Detect which cell encompasses the target text, then output its [x, y] center coordinate. 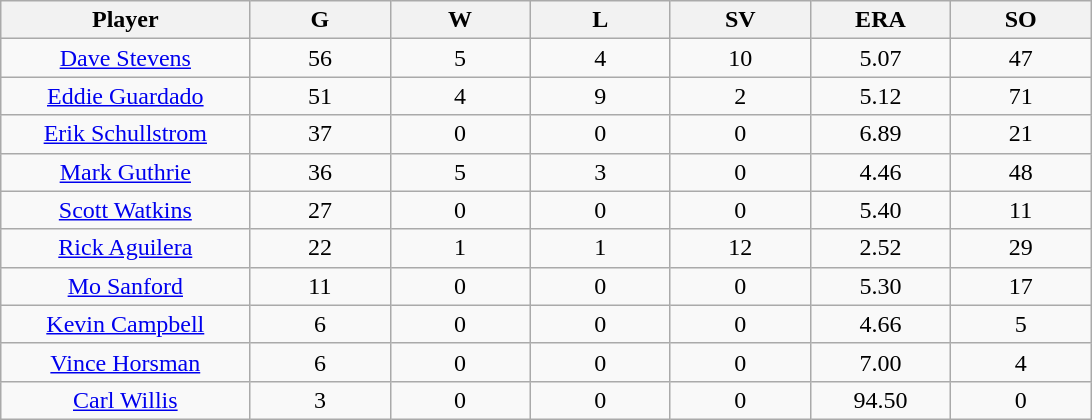
SO [1021, 20]
5.07 [880, 58]
17 [1021, 286]
Erik Schullstrom [126, 134]
Scott Watkins [126, 210]
94.50 [880, 400]
7.00 [880, 362]
5.30 [880, 286]
48 [1021, 172]
29 [1021, 248]
L [600, 20]
47 [1021, 58]
9 [600, 96]
51 [320, 96]
G [320, 20]
Mo Sanford [126, 286]
SV [740, 20]
71 [1021, 96]
5.40 [880, 210]
5.12 [880, 96]
Mark Guthrie [126, 172]
37 [320, 134]
4.66 [880, 324]
27 [320, 210]
Dave Stevens [126, 58]
21 [1021, 134]
6.89 [880, 134]
2 [740, 96]
ERA [880, 20]
Eddie Guardado [126, 96]
2.52 [880, 248]
W [460, 20]
4.46 [880, 172]
36 [320, 172]
56 [320, 58]
22 [320, 248]
Player [126, 20]
Kevin Campbell [126, 324]
10 [740, 58]
Vince Horsman [126, 362]
Carl Willis [126, 400]
Rick Aguilera [126, 248]
12 [740, 248]
